For the text-containing cell, return its midpoint in [X, Y] coordinate format. 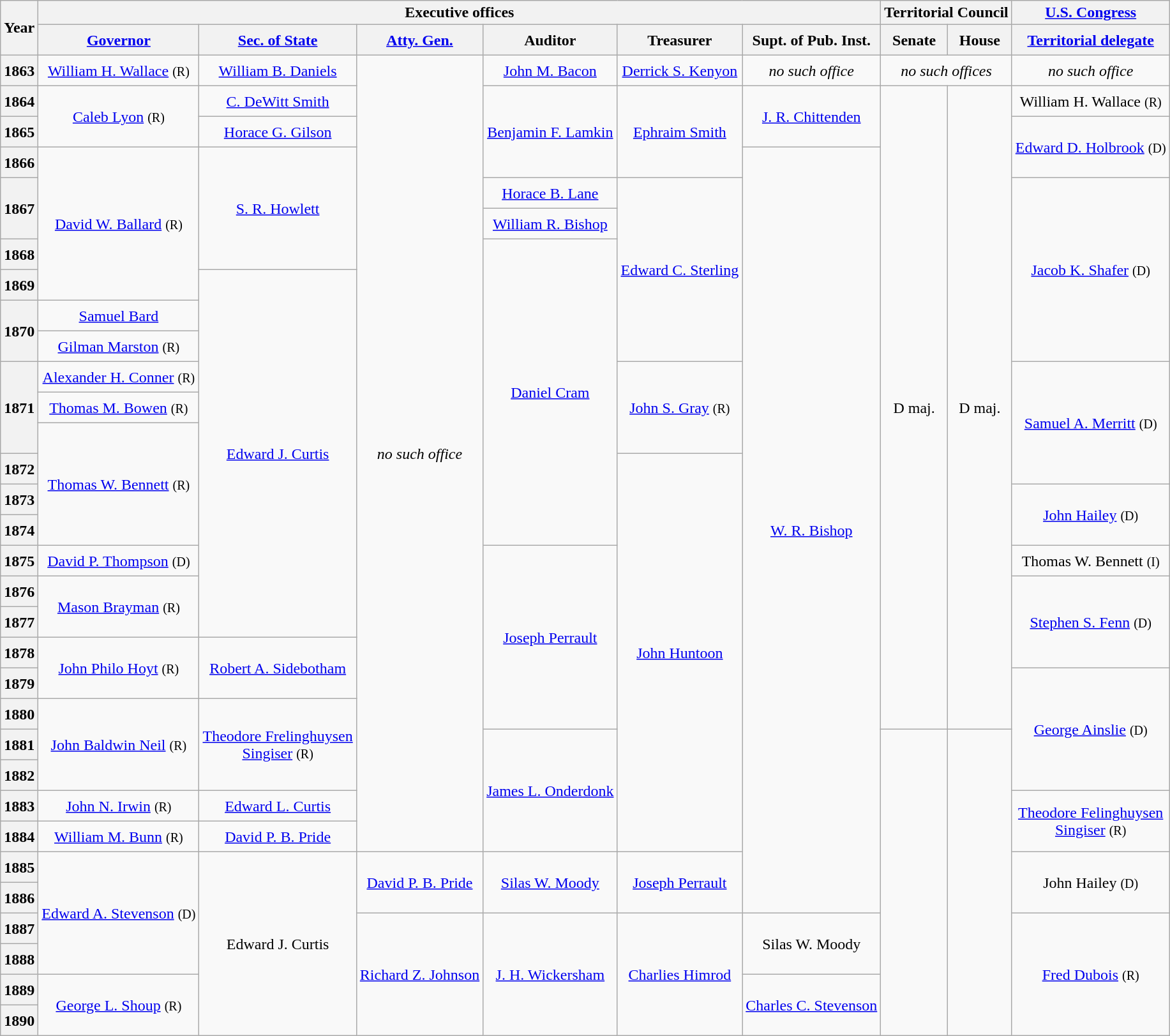
Samuel Bard [119, 316]
Daniel Cram [550, 393]
Auditor [550, 40]
1884 [19, 837]
Treasurer [680, 40]
Richard Z. Johnson [419, 975]
James L. Onderdonk [550, 791]
Jacob K. Shafer (D) [1090, 270]
Robert A. Sidebotham [278, 668]
1887 [19, 929]
1873 [19, 500]
1886 [19, 898]
George L. Shoup (R) [119, 1005]
1876 [19, 592]
U.S. Congress [1090, 13]
Edward L. Curtis [278, 806]
Governor [119, 40]
1863 [19, 71]
William R. Bishop [550, 224]
David P. Thompson (D) [119, 561]
1865 [19, 132]
1872 [19, 469]
no such offices [947, 71]
John N. Irwin (R) [119, 806]
Edward D. Holbrook (D) [1090, 147]
1874 [19, 530]
1881 [19, 745]
1890 [19, 1021]
1879 [19, 684]
1869 [19, 285]
John Philo Hoyt (R) [119, 668]
Caleb Lyon (R) [119, 117]
Supt. of Pub. Inst. [812, 40]
Charlies Himrod [680, 975]
1867 [19, 209]
Theodore FelinghuysenSingiser (R) [1090, 822]
Horace B. Lane [550, 193]
Territorial Council [947, 13]
Territorial delegate [1090, 40]
Edward A. Stevenson (D) [119, 913]
Theodore FrelinghuysenSingiser (R) [278, 745]
1889 [19, 990]
Mason Brayman (R) [119, 607]
John M. Bacon [550, 71]
J. H. Wickersham [550, 975]
Senate [914, 40]
1888 [19, 959]
William M. Bunn (R) [119, 837]
Thomas W. Bennett (I) [1090, 561]
J. R. Chittenden [812, 117]
Year [19, 28]
John Huntoon [680, 653]
John S. Gray (R) [680, 408]
Thomas W. Bennett (R) [119, 484]
Executive offices [460, 13]
Charles C. Stevenson [812, 1005]
1871 [19, 408]
Samuel A. Merritt (D) [1090, 423]
Fred Dubois (R) [1090, 975]
William B. Daniels [278, 71]
1882 [19, 776]
S. R. Howlett [278, 209]
Gilman Marston (R) [119, 347]
Edward C. Sterling [680, 270]
1864 [19, 101]
John Baldwin Neil (R) [119, 745]
1880 [19, 714]
1868 [19, 255]
Sec. of State [278, 40]
Atty. Gen. [419, 40]
Thomas M. Bowen (R) [119, 408]
Alexander H. Conner (R) [119, 377]
George Ainslie (D) [1090, 730]
C. DeWitt Smith [278, 101]
Stephen S. Fenn (D) [1090, 622]
Derrick S. Kenyon [680, 71]
Horace G. Gilson [278, 132]
1866 [19, 163]
Ephraim Smith [680, 132]
1885 [19, 867]
House [979, 40]
1883 [19, 806]
Benjamin F. Lamkin [550, 132]
W. R. Bishop [812, 530]
1870 [19, 331]
David W. Ballard (R) [119, 224]
1877 [19, 622]
1875 [19, 561]
1878 [19, 653]
